Return the [X, Y] coordinate for the center point of the cell that contains the specified text.  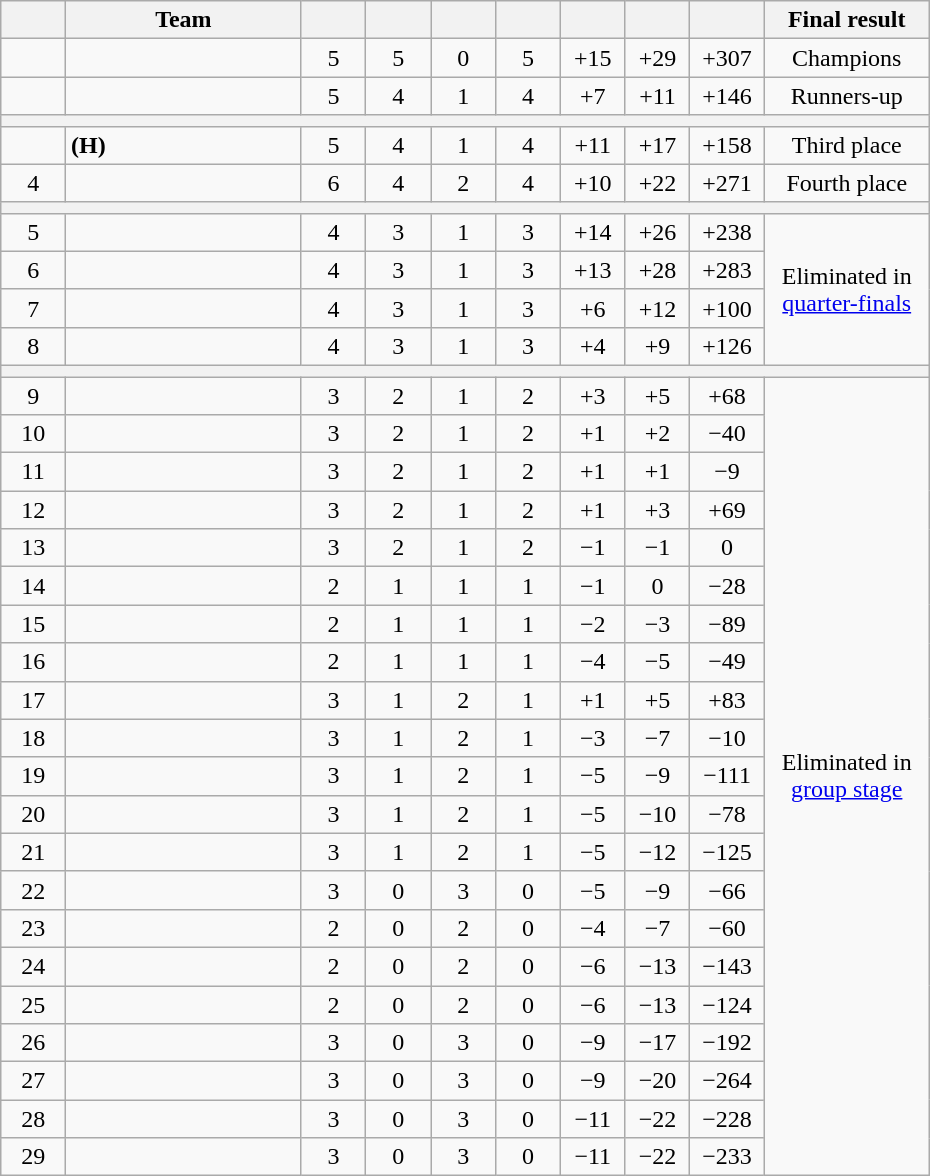
17 [34, 700]
7 [34, 308]
−40 [727, 434]
+22 [658, 183]
−143 [727, 966]
Fourth place [846, 183]
+26 [658, 232]
+6 [592, 308]
16 [34, 662]
−12 [658, 852]
+2 [658, 434]
25 [34, 1005]
−60 [727, 928]
Final result [846, 20]
11 [34, 472]
+100 [727, 308]
15 [34, 624]
Eliminated in group stage [846, 776]
13 [34, 548]
+283 [727, 270]
+10 [592, 183]
+12 [658, 308]
12 [34, 510]
+146 [727, 96]
(H) [184, 145]
−28 [727, 586]
−20 [658, 1081]
+126 [727, 346]
24 [34, 966]
+15 [592, 58]
+83 [727, 700]
14 [34, 586]
−264 [727, 1081]
Runners-up [846, 96]
+68 [727, 395]
Third place [846, 145]
+28 [658, 270]
+4 [592, 346]
−2 [592, 624]
+7 [592, 96]
−228 [727, 1119]
9 [34, 395]
−192 [727, 1043]
+238 [727, 232]
28 [34, 1119]
+271 [727, 183]
21 [34, 852]
20 [34, 814]
27 [34, 1081]
23 [34, 928]
19 [34, 776]
+13 [592, 270]
−233 [727, 1157]
+9 [658, 346]
+14 [592, 232]
+307 [727, 58]
+69 [727, 510]
−89 [727, 624]
8 [34, 346]
10 [34, 434]
−78 [727, 814]
+29 [658, 58]
−124 [727, 1005]
−125 [727, 852]
Champions [846, 58]
−66 [727, 890]
+17 [658, 145]
26 [34, 1043]
−111 [727, 776]
18 [34, 738]
+158 [727, 145]
22 [34, 890]
29 [34, 1157]
Team [184, 20]
Eliminated in quarter-finals [846, 289]
−17 [658, 1043]
−49 [727, 662]
